Determine the [X, Y] coordinate at the center of the cell enclosing the given text.  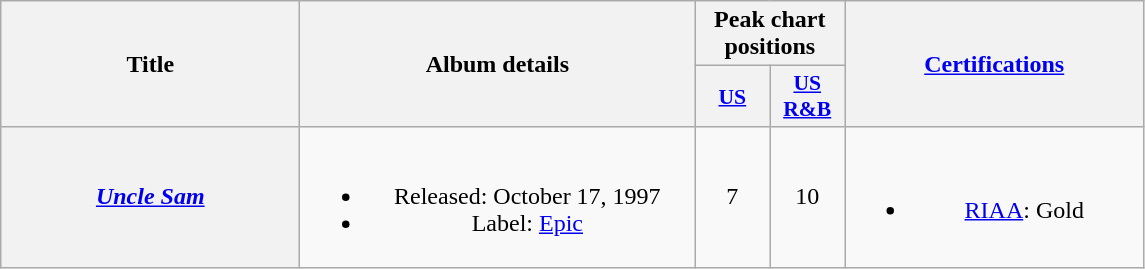
7 [732, 197]
10 [808, 197]
US R&B [808, 96]
US [732, 96]
RIAA: Gold [994, 197]
Uncle Sam [150, 197]
Certifications [994, 64]
Peak chart positions [770, 34]
Album details [498, 64]
Released: October 17, 1997Label: Epic [498, 197]
Title [150, 64]
